Find where the given text appears and provide that cell's center as [X, Y] coordinate. 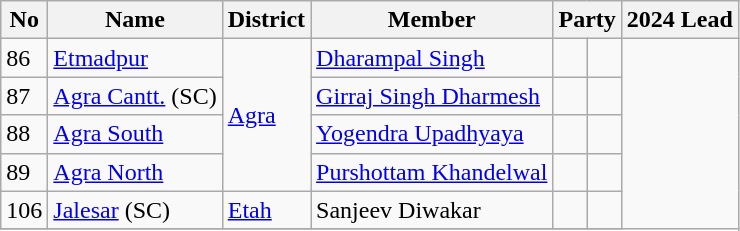
89 [24, 172]
Etmadpur [135, 58]
2024 Lead [680, 20]
86 [24, 58]
Agra North [135, 172]
District [266, 20]
Agra [266, 115]
Etah [266, 210]
Member [432, 20]
No [24, 20]
88 [24, 134]
Jalesar (SC) [135, 210]
Dharampal Singh [432, 58]
Girraj Singh Dharmesh [432, 96]
Agra Cantt. (SC) [135, 96]
Name [135, 20]
106 [24, 210]
Purshottam Khandelwal [432, 172]
Party [587, 20]
Yogendra Upadhyaya [432, 134]
87 [24, 96]
Sanjeev Diwakar [432, 210]
Agra South [135, 134]
